Return [x, y] of the center of cell containing provided text 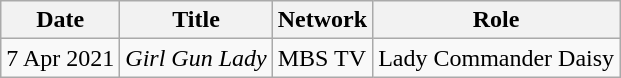
Date [60, 20]
Title [196, 20]
Role [496, 20]
Lady Commander Daisy [496, 58]
7 Apr 2021 [60, 58]
MBS TV [322, 58]
Girl Gun Lady [196, 58]
Network [322, 20]
